Detect which cell encompasses the target text, then output its (x, y) center coordinate. 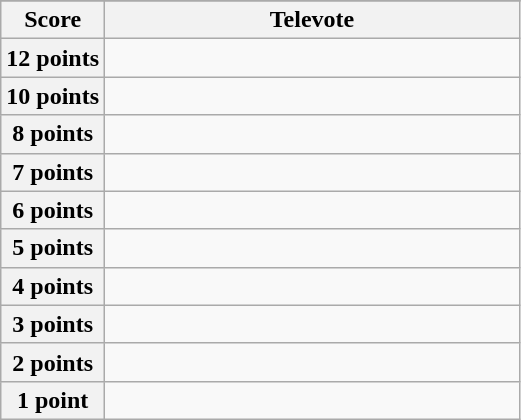
1 point (53, 400)
5 points (53, 248)
2 points (53, 362)
10 points (53, 96)
6 points (53, 210)
3 points (53, 324)
12 points (53, 58)
7 points (53, 172)
Televote (312, 20)
8 points (53, 134)
4 points (53, 286)
Score (53, 20)
